Provide the [x, y] coordinate of the cell's center where the given text is located.  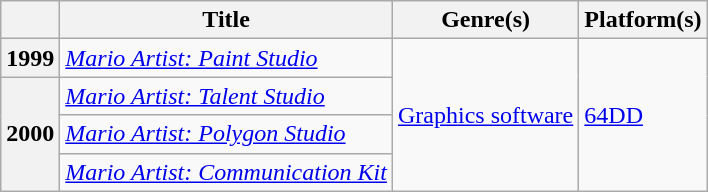
1999 [30, 58]
64DD [643, 115]
Graphics software [485, 115]
Mario Artist: Communication Kit [226, 172]
2000 [30, 134]
Mario Artist: Talent Studio [226, 96]
Title [226, 20]
Mario Artist: Polygon Studio [226, 134]
Platform(s) [643, 20]
Mario Artist: Paint Studio [226, 58]
Genre(s) [485, 20]
